Determine the [x, y] coordinate at the center of the cell enclosing the given text.  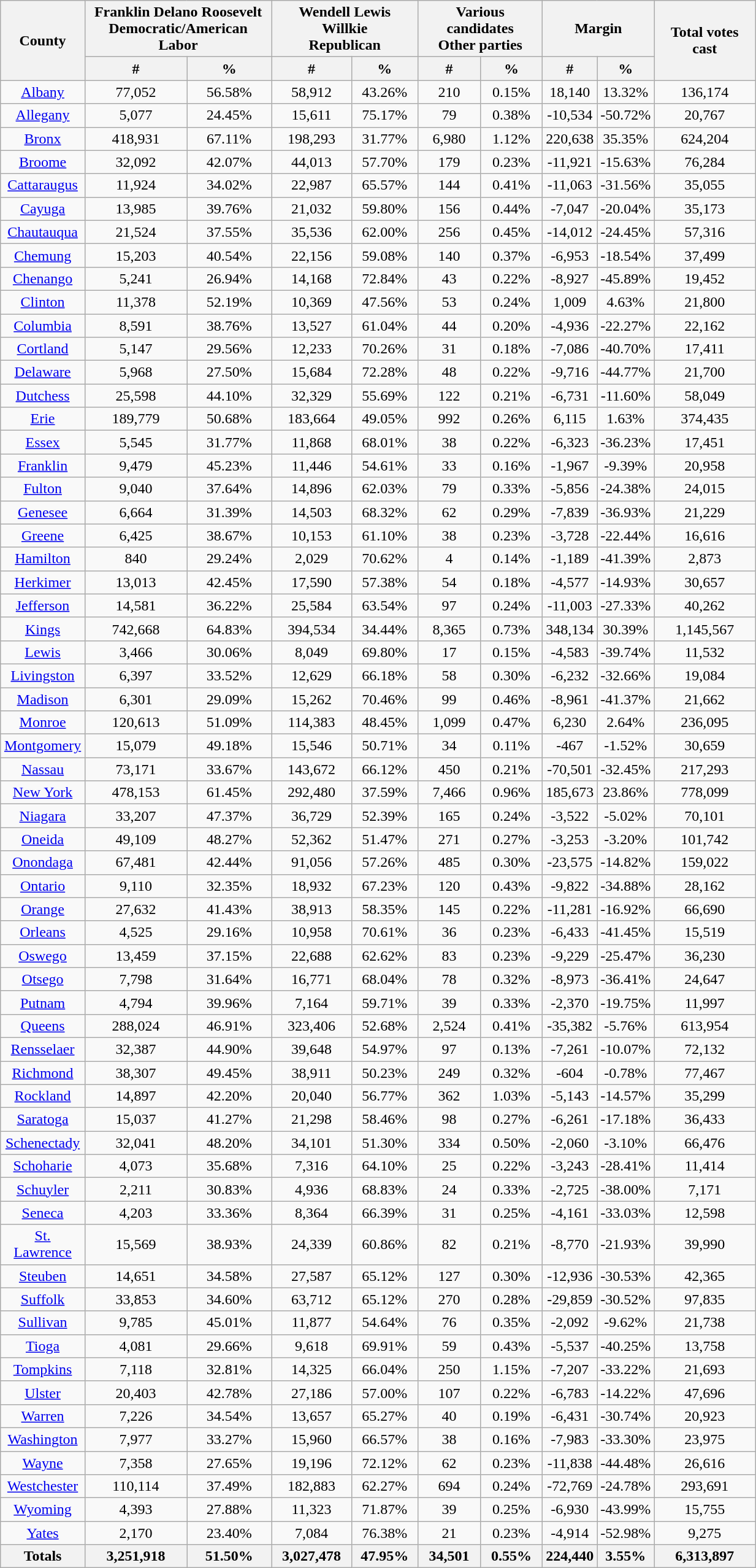
-3,522 [570, 816]
Westchester [43, 1486]
68.01% [384, 442]
7,164 [311, 1002]
-52.98% [625, 1533]
Rensselaer [43, 1049]
64.10% [384, 1166]
4 [449, 559]
Margin [598, 29]
21,662 [705, 699]
0.45% [511, 232]
694 [449, 1486]
7,118 [136, 1369]
101,742 [705, 839]
Madison [43, 699]
-72,769 [570, 1486]
-43.99% [625, 1510]
52.39% [384, 816]
120 [449, 886]
22,156 [311, 255]
Jefferson [43, 605]
27,632 [136, 909]
-6,783 [570, 1393]
34,501 [449, 1556]
0.19% [511, 1416]
-41.39% [625, 559]
Niagara [43, 816]
9,479 [136, 466]
-8,770 [570, 1244]
66.18% [384, 675]
11,414 [705, 1166]
-3,728 [570, 536]
17,590 [311, 582]
27.88% [229, 1510]
Onondaga [43, 863]
-18.54% [625, 255]
Washington [43, 1439]
40.54% [229, 255]
11,323 [311, 1510]
Steuben [43, 1276]
-44.48% [625, 1463]
-50.72% [625, 115]
0.13% [511, 1049]
13,985 [136, 209]
-11,921 [570, 162]
127 [449, 1276]
-6,930 [570, 1510]
-34.88% [625, 886]
65.27% [384, 1416]
-30.74% [625, 1416]
4,794 [136, 1002]
Wendell Lewis WillkieRepublican [345, 29]
4.63% [625, 302]
21,032 [311, 209]
6,301 [136, 699]
0.38% [511, 115]
98 [449, 1120]
Otsego [43, 979]
1.12% [511, 139]
32.35% [229, 886]
14,503 [311, 512]
70.61% [384, 932]
38,913 [311, 909]
26,616 [705, 1463]
33 [449, 466]
5,241 [136, 279]
8,049 [311, 652]
0.28% [511, 1299]
0.11% [511, 746]
3,466 [136, 652]
54 [449, 582]
-6,433 [570, 932]
6,397 [136, 675]
7,316 [311, 1166]
293,691 [705, 1486]
15,684 [311, 372]
25,584 [311, 605]
15,079 [136, 746]
-32.66% [625, 675]
15,755 [705, 1510]
2,211 [136, 1189]
33.36% [229, 1213]
1.03% [511, 1096]
36,729 [311, 816]
51.09% [229, 723]
9,110 [136, 886]
2,524 [449, 1026]
58,912 [311, 92]
-1.52% [625, 746]
27.50% [229, 372]
22,688 [311, 956]
39.76% [229, 209]
7,466 [449, 793]
6,115 [570, 419]
16,771 [311, 979]
9,785 [136, 1323]
14,325 [311, 1369]
35.35% [625, 139]
-20.04% [625, 209]
-16.92% [625, 909]
17,451 [705, 442]
68.32% [384, 512]
25,598 [136, 396]
10,153 [311, 536]
11,877 [311, 1323]
68.04% [384, 979]
57.00% [384, 1393]
-5.02% [625, 816]
42.45% [229, 582]
28,162 [705, 886]
15,960 [311, 1439]
St. Lawrence [43, 1244]
60.86% [384, 1244]
43.26% [384, 92]
Chenango [43, 279]
-2,060 [570, 1143]
-31.56% [625, 185]
34.02% [229, 185]
County [43, 40]
-33.03% [625, 1213]
485 [449, 863]
Nassau [43, 769]
19,452 [705, 279]
24,015 [705, 489]
76,284 [705, 162]
19,196 [311, 1463]
13,013 [136, 582]
27,186 [311, 1393]
Erie [43, 419]
20,040 [311, 1096]
-14.93% [625, 582]
13.32% [625, 92]
66,476 [705, 1143]
Schenectady [43, 1143]
42.78% [229, 1393]
38.93% [229, 1244]
Herkimer [43, 582]
140 [449, 255]
6,425 [136, 536]
50.71% [384, 746]
-0.78% [625, 1073]
30,659 [705, 746]
-6,261 [570, 1120]
-2,725 [570, 1189]
Lewis [43, 652]
78 [449, 979]
-32.45% [625, 769]
374,435 [705, 419]
2,170 [136, 1533]
1,099 [449, 723]
56.58% [229, 92]
6,313,897 [705, 1556]
-70,501 [570, 769]
-21.93% [625, 1244]
1,145,567 [705, 629]
62.62% [384, 956]
0.55% [511, 1556]
4,073 [136, 1166]
11,532 [705, 652]
-22.44% [625, 536]
-10.07% [625, 1049]
59.71% [384, 1002]
Totals [43, 1556]
15,037 [136, 1120]
24,647 [705, 979]
32,329 [311, 396]
63,712 [311, 1299]
7,171 [705, 1189]
-44.77% [625, 372]
Seneca [43, 1213]
67.11% [229, 139]
-4,583 [570, 652]
47.95% [384, 1556]
76 [449, 1323]
71.87% [384, 1510]
76.38% [384, 1533]
Richmond [43, 1073]
13,758 [705, 1346]
21 [449, 1533]
57.26% [384, 863]
Tioga [43, 1346]
-24.45% [625, 232]
57.38% [384, 582]
66.39% [384, 1213]
-36.23% [625, 442]
72,132 [705, 1049]
54.61% [384, 466]
778,099 [705, 793]
-6,323 [570, 442]
-9.62% [625, 1323]
14,897 [136, 1096]
29.24% [229, 559]
32.81% [229, 1369]
34.54% [229, 1416]
1.63% [625, 419]
16,616 [705, 536]
Hamilton [43, 559]
-1,189 [570, 559]
144 [449, 185]
-41.45% [625, 932]
-12,936 [570, 1276]
143,672 [311, 769]
-36.93% [625, 512]
0.37% [511, 255]
4,393 [136, 1510]
11,924 [136, 185]
39,648 [311, 1049]
59.08% [384, 255]
30.83% [229, 1189]
46.91% [229, 1026]
10,369 [311, 302]
33.27% [229, 1439]
-9.39% [625, 466]
57.70% [384, 162]
13,527 [311, 326]
54.64% [384, 1323]
20,767 [705, 115]
-24.38% [625, 489]
840 [136, 559]
9,040 [136, 489]
-3,253 [570, 839]
Wayne [43, 1463]
0.26% [511, 419]
292,480 [311, 793]
4,081 [136, 1346]
4,203 [136, 1213]
Orleans [43, 932]
Rockland [43, 1096]
-11,281 [570, 909]
18,140 [570, 92]
Livingston [43, 675]
Tompkins [43, 1369]
15,519 [705, 932]
34.44% [384, 629]
11,997 [705, 1002]
44,013 [311, 162]
8,365 [449, 629]
17 [449, 652]
Total votes cast [705, 40]
-4,914 [570, 1533]
-4,936 [570, 326]
-1,967 [570, 466]
-4,577 [570, 582]
Monroe [43, 723]
220,638 [570, 139]
37.64% [229, 489]
42.44% [229, 863]
73,171 [136, 769]
34 [449, 746]
185,673 [570, 793]
Fulton [43, 489]
Clinton [43, 302]
-29,859 [570, 1299]
23,975 [705, 1439]
44.10% [229, 396]
182,883 [311, 1486]
-8,961 [570, 699]
Genesee [43, 512]
7,798 [136, 979]
3,027,478 [311, 1556]
-15.63% [625, 162]
-24.78% [625, 1486]
21,229 [705, 512]
613,954 [705, 1026]
-7,261 [570, 1049]
0.50% [511, 1143]
18,932 [311, 886]
7,977 [136, 1439]
Oswego [43, 956]
57,316 [705, 232]
159,022 [705, 863]
-14.22% [625, 1393]
-10,534 [570, 115]
20,958 [705, 466]
22,987 [311, 185]
New York [43, 793]
61.04% [384, 326]
77,052 [136, 92]
992 [449, 419]
256 [449, 232]
69.91% [384, 1346]
37.59% [384, 793]
29.16% [229, 932]
-7,983 [570, 1439]
50.68% [229, 419]
39,990 [705, 1244]
82 [449, 1244]
58.46% [384, 1120]
68.83% [384, 1189]
0.96% [511, 793]
-5.76% [625, 1026]
6,980 [449, 139]
-30.52% [625, 1299]
Cortland [43, 349]
Yates [43, 1533]
41.27% [229, 1120]
34,101 [311, 1143]
Schoharie [43, 1166]
70.46% [384, 699]
0.14% [511, 559]
17,411 [705, 349]
Montgomery [43, 746]
-5,537 [570, 1346]
-17.18% [625, 1120]
62.27% [384, 1486]
31.64% [229, 979]
29.66% [229, 1346]
97,835 [705, 1299]
-3,243 [570, 1166]
51.47% [384, 839]
33,207 [136, 816]
394,534 [311, 629]
14,168 [311, 279]
11,378 [136, 302]
48 [449, 372]
12,233 [311, 349]
15,546 [311, 746]
-45.89% [625, 279]
14,651 [136, 1276]
-36.41% [625, 979]
Queens [43, 1026]
Albany [43, 92]
Suffolk [43, 1299]
-9,822 [570, 886]
5,545 [136, 442]
52.68% [384, 1026]
35,536 [311, 232]
11,868 [311, 442]
42.20% [229, 1096]
-3.20% [625, 839]
-27.33% [625, 605]
323,406 [311, 1026]
Warren [43, 1416]
12,598 [705, 1213]
27.65% [229, 1463]
1.15% [511, 1369]
20,923 [705, 1416]
-9,229 [570, 956]
33.52% [229, 675]
-467 [570, 746]
Saratoga [43, 1120]
15,611 [311, 115]
-39.74% [625, 652]
0.20% [511, 326]
271 [449, 839]
Ontario [43, 886]
36,433 [705, 1120]
Essex [43, 442]
-11,838 [570, 1463]
9,618 [311, 1346]
-2,370 [570, 1002]
29.09% [229, 699]
55.69% [384, 396]
48.20% [229, 1143]
110,114 [136, 1486]
236,095 [705, 723]
165 [449, 816]
32,041 [136, 1143]
-23,575 [570, 863]
62.03% [384, 489]
Franklin [43, 466]
58,049 [705, 396]
Oneida [43, 839]
37.15% [229, 956]
72.84% [384, 279]
Schuyler [43, 1189]
-35,382 [570, 1026]
70.26% [384, 349]
15,262 [311, 699]
37.49% [229, 1486]
7,226 [136, 1416]
2.64% [625, 723]
26.94% [229, 279]
3,251,918 [136, 1556]
348,134 [570, 629]
42,365 [705, 1276]
64.83% [229, 629]
13,657 [311, 1416]
30.06% [229, 652]
0.44% [511, 209]
14,896 [311, 489]
21,693 [705, 1369]
Orange [43, 909]
32,387 [136, 1049]
-11,003 [570, 605]
Franklin Delano RooseveltDemocratic/American Labor [178, 29]
5,077 [136, 115]
8,591 [136, 326]
Allegany [43, 115]
21,738 [705, 1323]
51.30% [384, 1143]
-9,716 [570, 372]
-6,431 [570, 1416]
35,173 [705, 209]
-33.30% [625, 1439]
21,800 [705, 302]
56.77% [384, 1096]
-41.37% [625, 699]
20,403 [136, 1393]
23.86% [625, 793]
Bronx [43, 139]
44.90% [229, 1049]
156 [449, 209]
-19.75% [625, 1002]
-6,731 [570, 396]
0.29% [511, 512]
0.73% [511, 629]
-6,232 [570, 675]
65.57% [384, 185]
41.43% [229, 909]
29.56% [229, 349]
250 [449, 1369]
69.80% [384, 652]
Cattaraugus [43, 185]
70,101 [705, 816]
-4,161 [570, 1213]
249 [449, 1073]
145 [449, 909]
35,299 [705, 1096]
23.40% [229, 1533]
-7,839 [570, 512]
-11.60% [625, 396]
Columbia [43, 326]
334 [449, 1143]
-28.41% [625, 1166]
66,690 [705, 909]
-14.82% [625, 863]
27,587 [311, 1276]
189,779 [136, 419]
Delaware [43, 372]
-11,063 [570, 185]
54.97% [384, 1049]
224,440 [570, 1556]
Chemung [43, 255]
7,358 [136, 1463]
4,525 [136, 932]
8,364 [311, 1213]
52.19% [229, 302]
36.22% [229, 605]
61.45% [229, 793]
183,664 [311, 419]
47.37% [229, 816]
83 [449, 956]
19,084 [705, 675]
49,109 [136, 839]
21,700 [705, 372]
11,446 [311, 466]
-14.57% [625, 1096]
40,262 [705, 605]
34.58% [229, 1276]
48.27% [229, 839]
35.68% [229, 1166]
Greene [43, 536]
Wyoming [43, 1510]
21,298 [311, 1120]
122 [449, 396]
77,467 [705, 1073]
14,581 [136, 605]
91,056 [311, 863]
3.55% [625, 1556]
Chautauqua [43, 232]
450 [449, 769]
43 [449, 279]
30,657 [705, 582]
40 [449, 1416]
1,009 [570, 302]
362 [449, 1096]
47.56% [384, 302]
33.67% [229, 769]
7,084 [311, 1533]
-5,856 [570, 489]
-6,953 [570, 255]
Broome [43, 162]
66.12% [384, 769]
0.46% [511, 699]
-5,143 [570, 1096]
38.76% [229, 326]
-604 [570, 1073]
38.67% [229, 536]
24,339 [311, 1244]
25 [449, 1166]
12,629 [311, 675]
-33.22% [625, 1369]
49.45% [229, 1073]
38,911 [311, 1073]
66.57% [384, 1439]
33,853 [136, 1299]
63.54% [384, 605]
42.07% [229, 162]
10,958 [311, 932]
48.45% [384, 723]
62.00% [384, 232]
36 [449, 932]
24.45% [229, 115]
Ulster [43, 1393]
37.55% [229, 232]
59 [449, 1346]
288,024 [136, 1026]
-14,012 [570, 232]
6,664 [136, 512]
-40.25% [625, 1346]
44 [449, 326]
624,204 [705, 139]
38,307 [136, 1073]
35,055 [705, 185]
72.12% [384, 1463]
99 [449, 699]
198,293 [311, 139]
418,931 [136, 139]
-30.53% [625, 1276]
0.35% [511, 1323]
6,230 [570, 723]
-8,973 [570, 979]
-22.27% [625, 326]
15,569 [136, 1244]
-38.00% [625, 1189]
217,293 [705, 769]
32,092 [136, 162]
-7,086 [570, 349]
59.80% [384, 209]
5,968 [136, 372]
61.10% [384, 536]
67,481 [136, 863]
270 [449, 1299]
Various candidatesOther parties [481, 29]
15,203 [136, 255]
50.23% [384, 1073]
-40.70% [625, 349]
21,524 [136, 232]
Kings [43, 629]
-3.10% [625, 1143]
-7,207 [570, 1369]
Cayuga [43, 209]
58 [449, 675]
45.23% [229, 466]
67.23% [384, 886]
2,873 [705, 559]
31.39% [229, 512]
Dutchess [43, 396]
53 [449, 302]
22,162 [705, 326]
4,936 [311, 1189]
0.47% [511, 723]
Putnam [43, 1002]
Sullivan [43, 1323]
107 [449, 1393]
742,668 [136, 629]
-8,927 [570, 279]
136,174 [705, 92]
39.96% [229, 1002]
120,613 [136, 723]
-2,092 [570, 1323]
70.62% [384, 559]
47,696 [705, 1393]
45.01% [229, 1323]
210 [449, 92]
2,029 [311, 559]
-25.47% [625, 956]
179 [449, 162]
114,383 [311, 723]
36,230 [705, 956]
52,362 [311, 839]
37,499 [705, 255]
58.35% [384, 909]
478,153 [136, 793]
66.04% [384, 1369]
5,147 [136, 349]
51.50% [229, 1556]
49.18% [229, 746]
24 [449, 1189]
49.05% [384, 419]
-7,047 [570, 209]
34.60% [229, 1299]
72.28% [384, 372]
75.17% [384, 115]
13,459 [136, 956]
9,275 [705, 1533]
30.39% [625, 629]
